Provide the (x, y) coordinate of the cell's center where the given text is located.  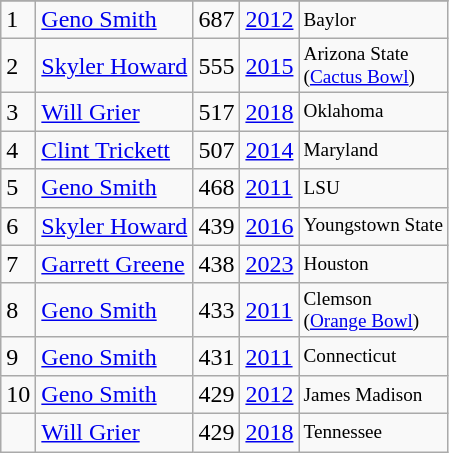
507 (216, 150)
7 (18, 264)
2015 (270, 66)
517 (216, 112)
4 (18, 150)
687 (216, 20)
1 (18, 20)
Connecticut (374, 356)
2016 (270, 226)
James Madison (374, 394)
Houston (374, 264)
Maryland (374, 150)
Clemson(Orange Bowl) (374, 310)
Garrett Greene (114, 264)
Arizona State(Cactus Bowl) (374, 66)
2 (18, 66)
Tennessee (374, 433)
555 (216, 66)
468 (216, 188)
3 (18, 112)
438 (216, 264)
Baylor (374, 20)
Youngstown State (374, 226)
Clint Trickett (114, 150)
9 (18, 356)
431 (216, 356)
439 (216, 226)
2023 (270, 264)
8 (18, 310)
433 (216, 310)
6 (18, 226)
10 (18, 394)
LSU (374, 188)
Oklahoma (374, 112)
2014 (270, 150)
5 (18, 188)
